Detect which cell encompasses the target text, then output its (X, Y) center coordinate. 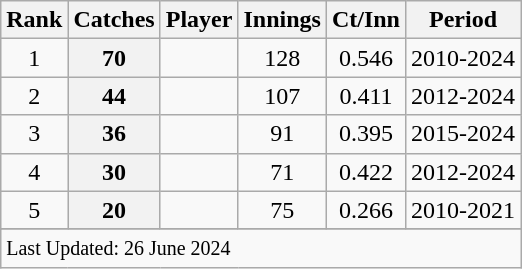
2015-2024 (462, 134)
Period (462, 20)
Rank (34, 20)
Last Updated: 26 June 2024 (261, 248)
1 (34, 58)
Catches (114, 20)
0.266 (366, 210)
128 (282, 58)
30 (114, 172)
71 (282, 172)
20 (114, 210)
5 (34, 210)
107 (282, 96)
0.395 (366, 134)
2 (34, 96)
0.411 (366, 96)
75 (282, 210)
2010-2021 (462, 210)
0.546 (366, 58)
70 (114, 58)
Ct/Inn (366, 20)
91 (282, 134)
0.422 (366, 172)
4 (34, 172)
Player (199, 20)
Innings (282, 20)
2010-2024 (462, 58)
3 (34, 134)
36 (114, 134)
44 (114, 96)
